Identify which cell holds the provided text, then report its (X, Y) central coordinate. 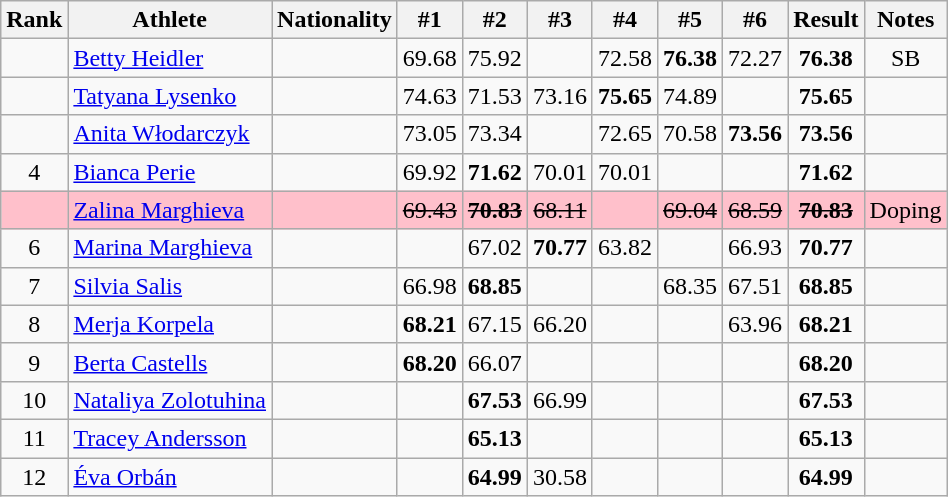
4 (34, 172)
72.65 (624, 134)
73.05 (430, 134)
66.98 (430, 286)
73.34 (494, 134)
69.92 (430, 172)
6 (34, 248)
Merja Korpela (170, 324)
Betty Heidler (170, 58)
8 (34, 324)
68.35 (690, 286)
68.11 (560, 210)
73.16 (560, 96)
Zalina Marghieva (170, 210)
63.82 (624, 248)
#6 (756, 20)
Doping (906, 210)
66.99 (560, 400)
Nationality (335, 20)
69.68 (430, 58)
74.89 (690, 96)
12 (34, 477)
SB (906, 58)
69.43 (430, 210)
67.02 (494, 248)
11 (34, 438)
Silvia Salis (170, 286)
Anita Włodarczyk (170, 134)
Rank (34, 20)
69.04 (690, 210)
10 (34, 400)
7 (34, 286)
#2 (494, 20)
Result (826, 20)
75.92 (494, 58)
66.20 (560, 324)
67.15 (494, 324)
68.59 (756, 210)
9 (34, 362)
Bianca Perie (170, 172)
74.63 (430, 96)
Athlete (170, 20)
#1 (430, 20)
72.27 (756, 58)
72.58 (624, 58)
Éva Orbán (170, 477)
Nataliya Zolotuhina (170, 400)
Berta Castells (170, 362)
Tatyana Lysenko (170, 96)
#5 (690, 20)
67.51 (756, 286)
Tracey Andersson (170, 438)
#3 (560, 20)
70.58 (690, 134)
71.53 (494, 96)
Notes (906, 20)
63.96 (756, 324)
Marina Marghieva (170, 248)
#4 (624, 20)
66.07 (494, 362)
30.58 (560, 477)
66.93 (756, 248)
